Return (x, y) of the center of cell containing provided text 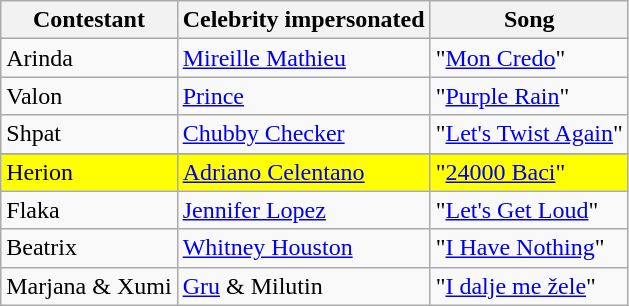
"Let's Get Loud" (529, 210)
Whitney Houston (304, 248)
"Let's Twist Again" (529, 134)
Shpat (89, 134)
"Mon Credo" (529, 58)
Gru & Milutin (304, 286)
Arinda (89, 58)
Marjana & Xumi (89, 286)
Herion (89, 172)
Valon (89, 96)
Celebrity impersonated (304, 20)
"24000 Baci" (529, 172)
Adriano Celentano (304, 172)
Beatrix (89, 248)
"I Have Nothing" (529, 248)
"I dalje me žele" (529, 286)
Prince (304, 96)
Song (529, 20)
Chubby Checker (304, 134)
Flaka (89, 210)
Contestant (89, 20)
"Purple Rain" (529, 96)
Mireille Mathieu (304, 58)
Jennifer Lopez (304, 210)
